Extract the (x, y) coordinate from the center of the cell holding the provided text.  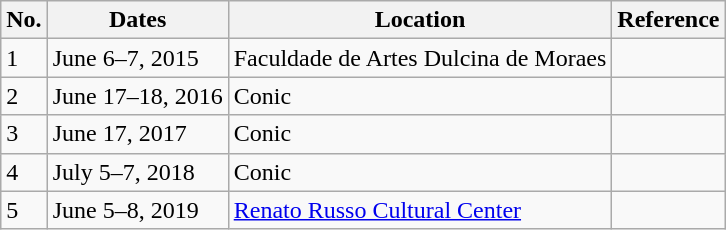
1 (24, 58)
June 6–7, 2015 (138, 58)
Dates (138, 20)
No. (24, 20)
3 (24, 134)
5 (24, 210)
4 (24, 172)
Renato Russo Cultural Center (420, 210)
Reference (668, 20)
June 17, 2017 (138, 134)
Faculdade de Artes Dulcina de Moraes (420, 58)
July 5–7, 2018 (138, 172)
Location (420, 20)
2 (24, 96)
June 17–18, 2016 (138, 96)
June 5–8, 2019 (138, 210)
